Capture the cell that displays the provided text and extract its [x, y] central coordinate. 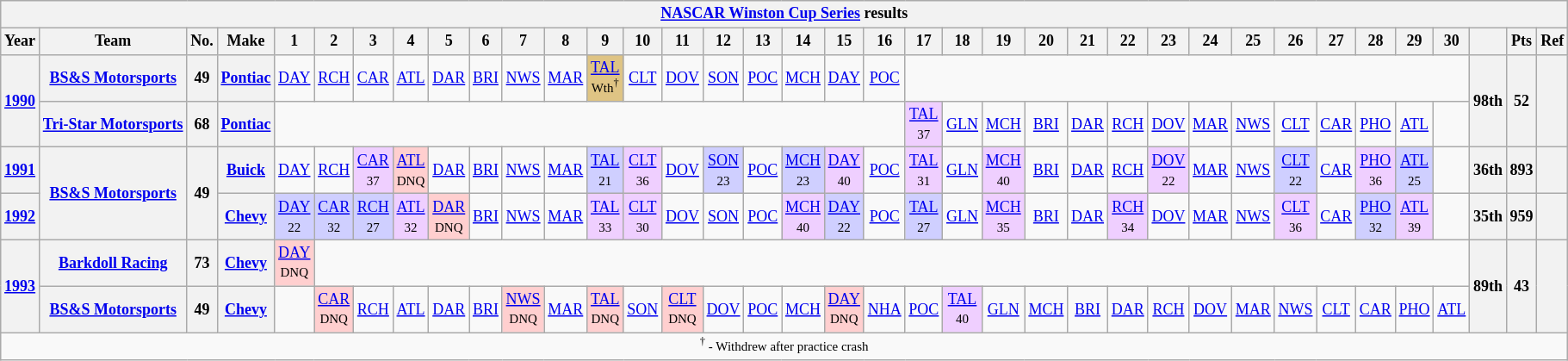
DARDNQ [449, 217]
20 [1046, 41]
TALWth† [605, 78]
ATL39 [1414, 217]
29 [1414, 41]
1 [294, 41]
26 [1295, 41]
1991 [21, 171]
TAL40 [963, 309]
Buick [246, 171]
TAL27 [924, 217]
8 [566, 41]
52 [1522, 101]
TAL21 [605, 171]
ATL32 [411, 217]
TAL31 [924, 171]
† - Withdrew after practice crash [784, 346]
22 [1128, 41]
24 [1211, 41]
DAY40 [844, 171]
5 [449, 41]
RCH34 [1128, 217]
CAR37 [374, 171]
PHO36 [1376, 171]
Tri-Star Motorsports [112, 124]
10 [642, 41]
25 [1253, 41]
68 [201, 124]
NHA [884, 309]
TAL33 [605, 217]
RCH27 [374, 217]
CARDNQ [334, 309]
No. [201, 41]
Ref [1553, 41]
NWSDNQ [524, 309]
30 [1452, 41]
CLTDNQ [683, 309]
36th [1488, 171]
2 [334, 41]
MCH35 [1003, 217]
Barkdoll Racing [112, 263]
23 [1168, 41]
CLT30 [642, 217]
7 [524, 41]
959 [1522, 217]
3 [374, 41]
28 [1376, 41]
SON23 [723, 171]
Year [21, 41]
893 [1522, 171]
TAL37 [924, 124]
21 [1088, 41]
MCH23 [803, 171]
9 [605, 41]
18 [963, 41]
19 [1003, 41]
13 [763, 41]
Pts [1522, 41]
1992 [21, 217]
CAR32 [334, 217]
17 [924, 41]
CLT22 [1295, 171]
DOV22 [1168, 171]
89th [1488, 286]
11 [683, 41]
Team [112, 41]
14 [803, 41]
1993 [21, 286]
73 [201, 263]
15 [844, 41]
6 [486, 41]
PHO32 [1376, 217]
16 [884, 41]
ATL25 [1414, 171]
4 [411, 41]
Make [246, 41]
TALDNQ [605, 309]
ATLDNQ [411, 171]
12 [723, 41]
35th [1488, 217]
27 [1336, 41]
98th [1488, 101]
NASCAR Winston Cup Series results [784, 14]
1990 [21, 101]
43 [1522, 286]
